From the cell containing the given text, extract its center point as [X, Y] coordinate. 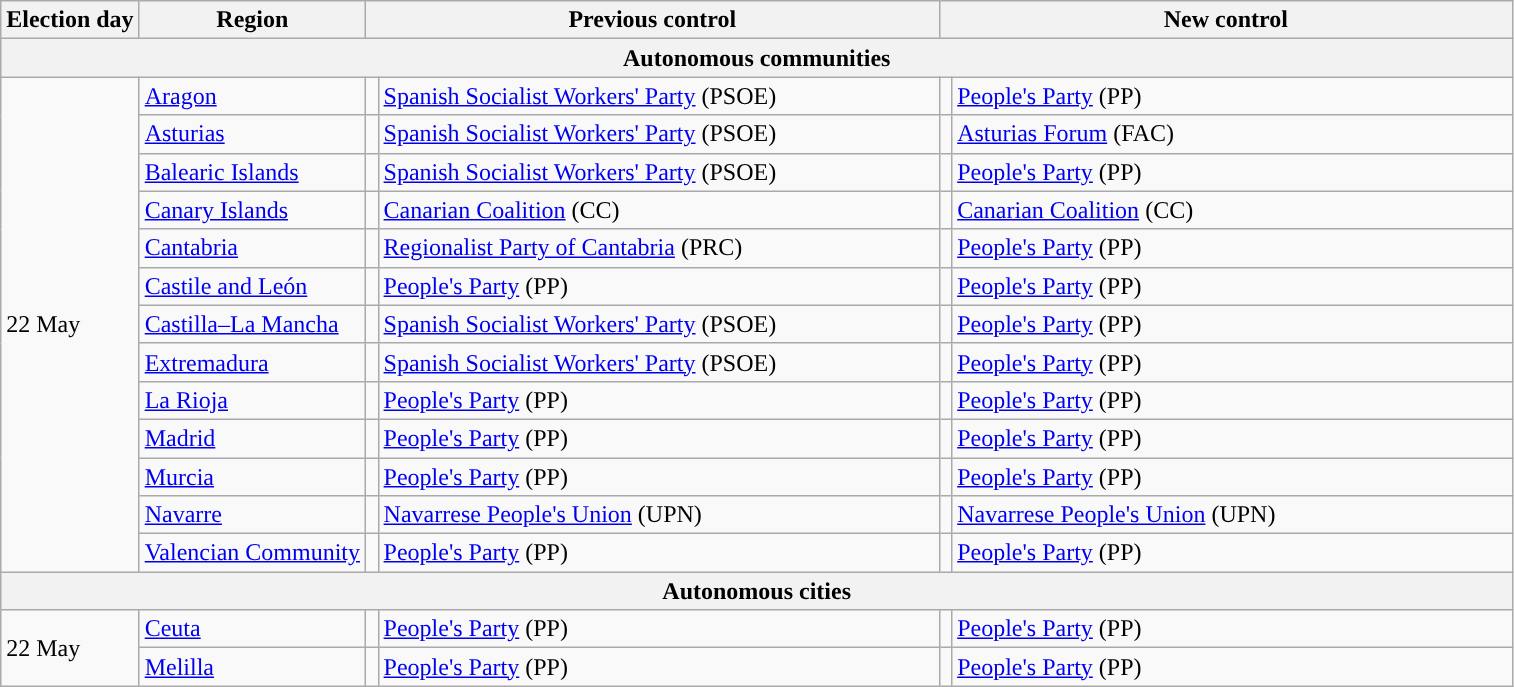
Ceuta [252, 629]
Murcia [252, 477]
Autonomous communities [757, 58]
Canary Islands [252, 210]
Melilla [252, 667]
Election day [70, 20]
Castilla–La Mancha [252, 324]
Previous control [653, 20]
Valencian Community [252, 553]
Region [252, 20]
Balearic Islands [252, 172]
Asturias Forum (FAC) [1232, 134]
Extremadura [252, 362]
Castile and León [252, 286]
Regionalist Party of Cantabria (PRC) [658, 248]
Madrid [252, 438]
Navarre [252, 515]
New control [1226, 20]
Autonomous cities [757, 591]
La Rioja [252, 400]
Asturias [252, 134]
Aragon [252, 96]
Cantabria [252, 248]
